Return (X, Y) of the center of cell containing provided text 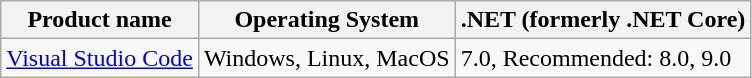
.NET (formerly .NET Core) (603, 20)
Windows, Linux, MacOS (326, 58)
Visual Studio Code (100, 58)
7.0, Recommended: 8.0, 9.0 (603, 58)
Operating System (326, 20)
Product name (100, 20)
